Detect which cell encompasses the target text, then output its [X, Y] center coordinate. 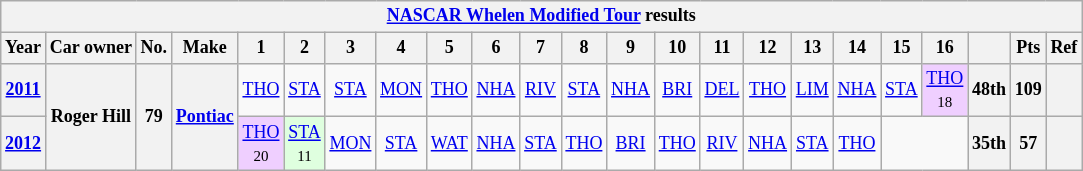
2012 [24, 144]
Make [204, 48]
5 [449, 48]
13 [812, 48]
57 [1028, 144]
2011 [24, 90]
Ref [1064, 48]
DEL [722, 90]
Pontiac [204, 116]
2 [304, 48]
NASCAR Whelen Modified Tour results [542, 16]
109 [1028, 90]
Roger Hill [90, 116]
Year [24, 48]
8 [584, 48]
4 [402, 48]
LIM [812, 90]
79 [154, 116]
1 [261, 48]
15 [902, 48]
STA11 [304, 144]
7 [540, 48]
10 [677, 48]
14 [857, 48]
WAT [449, 144]
THO18 [945, 90]
Pts [1028, 48]
6 [496, 48]
9 [631, 48]
16 [945, 48]
3 [350, 48]
Car owner [90, 48]
35th [990, 144]
THO20 [261, 144]
No. [154, 48]
48th [990, 90]
12 [768, 48]
11 [722, 48]
